From the cell containing the given text, extract its center point as [x, y] coordinate. 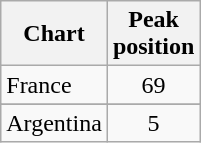
Chart [54, 34]
France [54, 85]
5 [153, 123]
Peakposition [153, 34]
69 [153, 85]
Argentina [54, 123]
